Scan for the cell matching the given text and deliver its [x, y] coordinate at center. 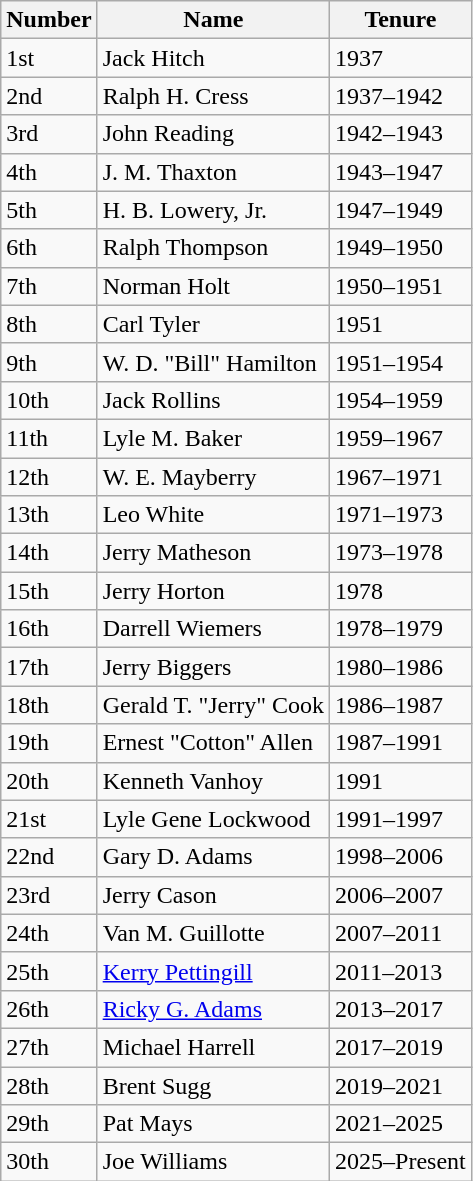
24th [49, 933]
1937 [401, 58]
1991–1997 [401, 819]
26th [49, 1009]
Lyle M. Baker [213, 438]
28th [49, 1085]
1980–1986 [401, 667]
5th [49, 210]
Jerry Matheson [213, 553]
Jerry Horton [213, 591]
1991 [401, 781]
1951 [401, 324]
21st [49, 819]
1951–1954 [401, 362]
15th [49, 591]
Gary D. Adams [213, 857]
27th [49, 1047]
Jerry Cason [213, 895]
1987–1991 [401, 743]
19th [49, 743]
Ralph Thompson [213, 248]
1950–1951 [401, 286]
Kenneth Vanhoy [213, 781]
1954–1959 [401, 400]
10th [49, 400]
1978–1979 [401, 629]
Lyle Gene Lockwood [213, 819]
J. M. Thaxton [213, 172]
14th [49, 553]
2013–2017 [401, 1009]
Jerry Biggers [213, 667]
Ernest "Cotton" Allen [213, 743]
W. D. "Bill" Hamilton [213, 362]
18th [49, 705]
2007–2011 [401, 933]
12th [49, 477]
1st [49, 58]
Van M. Guillotte [213, 933]
Jack Rollins [213, 400]
1947–1949 [401, 210]
2017–2019 [401, 1047]
13th [49, 515]
Ricky G. Adams [213, 1009]
30th [49, 1162]
Name [213, 20]
Joe Williams [213, 1162]
Darrell Wiemers [213, 629]
1942–1943 [401, 134]
H. B. Lowery, Jr. [213, 210]
1973–1978 [401, 553]
2019–2021 [401, 1085]
Ralph H. Cress [213, 96]
8th [49, 324]
4th [49, 172]
1943–1947 [401, 172]
3rd [49, 134]
29th [49, 1124]
Norman Holt [213, 286]
Pat Mays [213, 1124]
1971–1973 [401, 515]
23rd [49, 895]
1949–1950 [401, 248]
Kerry Pettingill [213, 971]
Michael Harrell [213, 1047]
2nd [49, 96]
Number [49, 20]
Tenure [401, 20]
2021–2025 [401, 1124]
16th [49, 629]
John Reading [213, 134]
20th [49, 781]
7th [49, 286]
2025–Present [401, 1162]
1986–1987 [401, 705]
17th [49, 667]
1937–1942 [401, 96]
2006–2007 [401, 895]
W. E. Mayberry [213, 477]
2011–2013 [401, 971]
Brent Sugg [213, 1085]
22nd [49, 857]
Leo White [213, 515]
Jack Hitch [213, 58]
25th [49, 971]
1967–1971 [401, 477]
Carl Tyler [213, 324]
1978 [401, 591]
6th [49, 248]
9th [49, 362]
1959–1967 [401, 438]
Gerald T. "Jerry" Cook [213, 705]
1998–2006 [401, 857]
11th [49, 438]
